Provide the (x, y) coordinate of the cell's center where the given text is located.  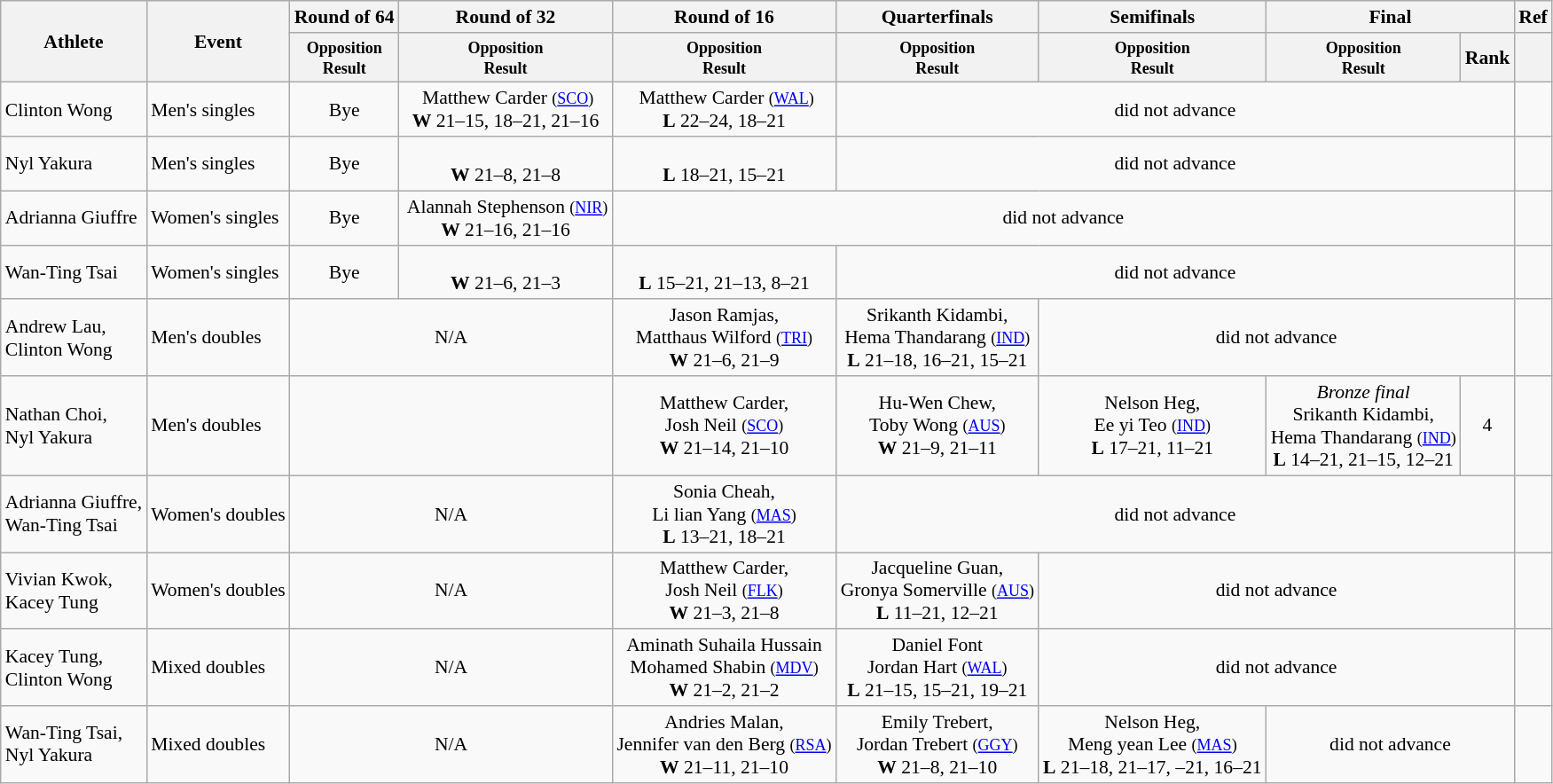
W 21–6, 21–3 (506, 271)
Clinton Wong (74, 110)
Event (218, 42)
Matthew Carder,Josh Neil (FLK)W 21–3, 21–8 (724, 591)
Bronze final Srikanth Kidambi,Hema Thandarang (IND)L 14–21, 21–15, 12–21 (1364, 426)
Nelson Heg,Meng yean Lee (MAS)L 21–18, 21–17, –21, 16–21 (1153, 745)
Nyl Yakura (74, 163)
Aminath Suhaila HussainMohamed Shabin (MDV)W 21–2, 21–2 (724, 669)
Andries Malan,Jennifer van den Berg (RSA)W 21–11, 21–10 (724, 745)
Andrew Lau,Clinton Wong (74, 339)
4 (1488, 426)
L 18–21, 15–21 (724, 163)
Round of 16 (724, 17)
Jacqueline Guan,Gronya Somerville (AUS)L 11–21, 12–21 (937, 591)
Emily Trebert,Jordan Trebert (GGY)W 21–8, 21–10 (937, 745)
Round of 64 (344, 17)
Quarterfinals (937, 17)
Hu-Wen Chew,Toby Wong (AUS)W 21–9, 21–11 (937, 426)
Athlete (74, 42)
Nathan Choi,Nyl Yakura (74, 426)
Ref (1533, 17)
Vivian Kwok,Kacey Tung (74, 591)
Adrianna Giuffre,Wan-Ting Tsai (74, 514)
Kacey Tung,Clinton Wong (74, 669)
W 21–8, 21–8 (506, 163)
Wan-Ting Tsai (74, 271)
Srikanth Kidambi,Hema Thandarang (IND)L 21–18, 16–21, 15–21 (937, 339)
L 15–21, 21–13, 8–21 (724, 271)
Round of 32 (506, 17)
Semifinals (1153, 17)
Daniel FontJordan Hart (WAL)L 21–15, 15–21, 19–21 (937, 669)
Nelson Heg,Ee yi Teo (IND)L 17–21, 11–21 (1153, 426)
Matthew Carder (WAL)L 22–24, 18–21 (724, 110)
Sonia Cheah,Li lian Yang (MAS)L 13–21, 18–21 (724, 514)
Adrianna Giuffre (74, 218)
Jason Ramjas,Matthaus Wilford (TRI)W 21–6, 21–9 (724, 339)
Alannah Stephenson (NIR)W 21–16, 21–16 (506, 218)
Rank (1488, 58)
Wan-Ting Tsai,Nyl Yakura (74, 745)
Final (1391, 17)
Matthew Carder (SCO)W 21–15, 18–21, 21–16 (506, 110)
Matthew Carder,Josh Neil (SCO)W 21–14, 21–10 (724, 426)
